Scan for the cell matching the given text and deliver its (X, Y) coordinate at center. 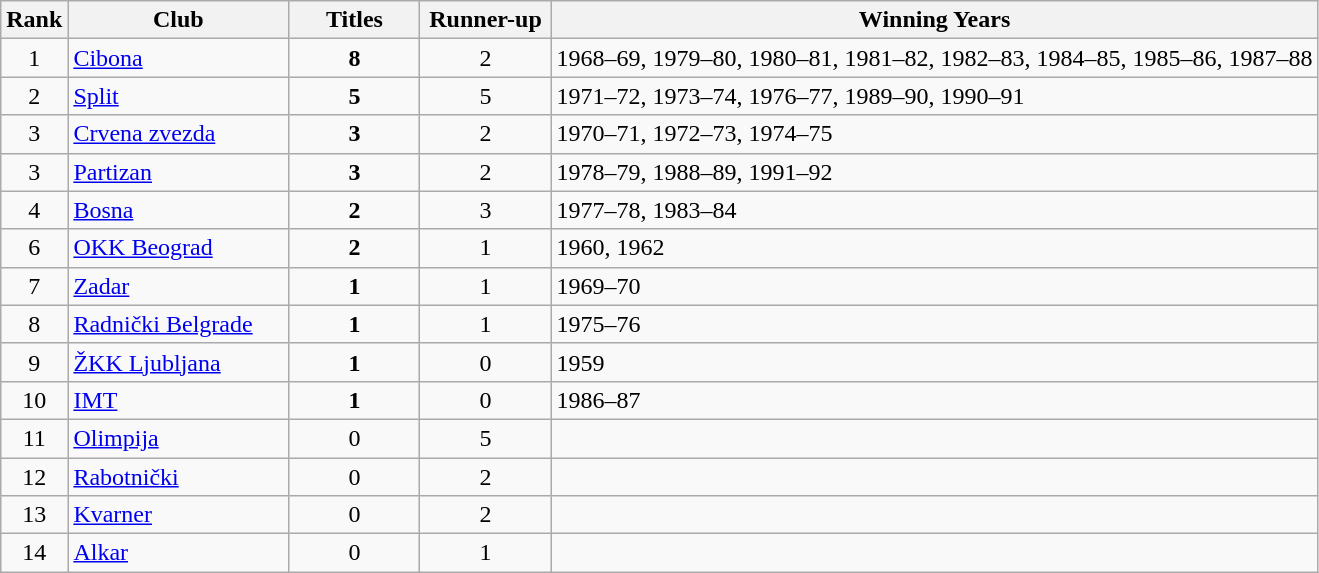
6 (34, 248)
OKK Beograd (178, 248)
Crvena zvezda (178, 134)
Club (178, 20)
Titles (354, 20)
4 (34, 210)
Alkar (178, 553)
Olimpija (178, 438)
1977–78, 1983–84 (934, 210)
10 (34, 400)
Split (178, 96)
Bosna (178, 210)
ŽKK Ljubljana (178, 362)
Radnički Belgrade (178, 324)
13 (34, 515)
7 (34, 286)
Rabotnički (178, 477)
11 (34, 438)
1969–70 (934, 286)
Rank (34, 20)
14 (34, 553)
Winning Years (934, 20)
Kvarner (178, 515)
1970–71, 1972–73, 1974–75 (934, 134)
Partizan (178, 172)
1978–79, 1988–89, 1991–92 (934, 172)
9 (34, 362)
Runner-up (486, 20)
1975–76 (934, 324)
Zadar (178, 286)
IMT (178, 400)
12 (34, 477)
1971–72, 1973–74, 1976–77, 1989–90, 1990–91 (934, 96)
Cibona (178, 58)
1960, 1962 (934, 248)
1968–69, 1979–80, 1980–81, 1981–82, 1982–83, 1984–85, 1985–86, 1987–88 (934, 58)
1986–87 (934, 400)
1959 (934, 362)
